Output the [X, Y] coordinate of the center of the cell containing the given text.  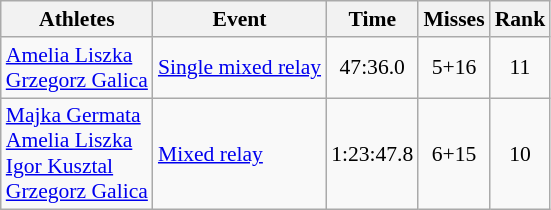
Athletes [77, 19]
11 [520, 68]
Majka GermataAmelia LiszkaIgor KusztalGrzegorz Galica [77, 154]
Event [240, 19]
1:23:47.8 [372, 154]
Mixed relay [240, 154]
Rank [520, 19]
5+16 [454, 68]
6+15 [454, 154]
Single mixed relay [240, 68]
47:36.0 [372, 68]
Amelia Liszka Grzegorz Galica [77, 68]
10 [520, 154]
Misses [454, 19]
Time [372, 19]
